Locate the cell with the specified text and output its [x, y] center coordinate. 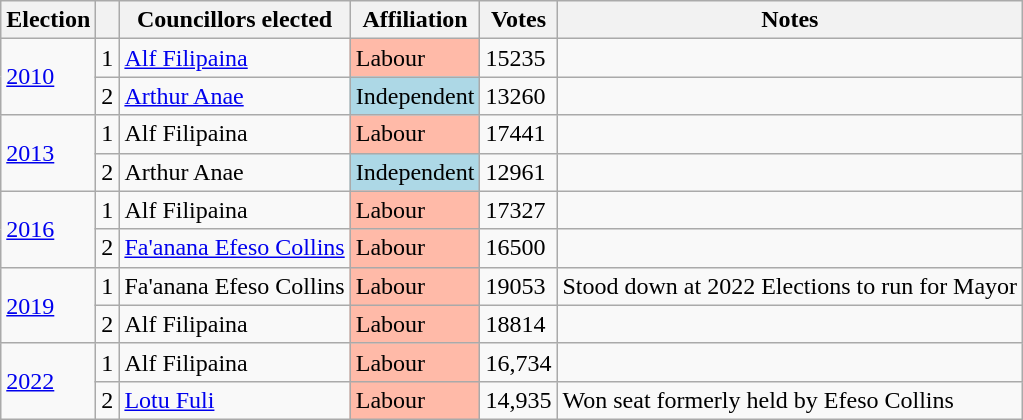
12961 [518, 172]
Notes [790, 20]
2019 [48, 305]
2022 [48, 381]
14,935 [518, 400]
Stood down at 2022 Elections to run for Mayor [790, 286]
16,734 [518, 362]
2010 [48, 77]
15235 [518, 58]
16500 [518, 248]
Councillors elected [234, 20]
13260 [518, 96]
Votes [518, 20]
19053 [518, 286]
Lotu Fuli [234, 400]
17327 [518, 210]
17441 [518, 134]
Won seat formerly held by Efeso Collins [790, 400]
Affiliation [415, 20]
18814 [518, 324]
2016 [48, 229]
2013 [48, 153]
Election [48, 20]
